Extract the [X, Y] coordinate from the center of the cell holding the provided text.  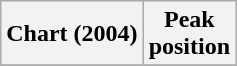
Peakposition [189, 34]
Chart (2004) [72, 34]
